Return the (x, y) coordinate for the center point of the cell that contains the specified text.  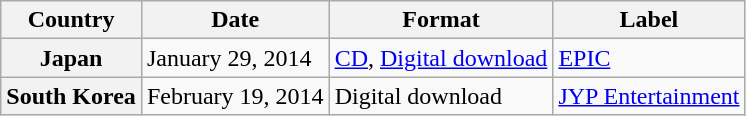
Digital download (441, 96)
CD, Digital download (441, 58)
JYP Entertainment (649, 96)
February 19, 2014 (235, 96)
South Korea (72, 96)
EPIC (649, 58)
Country (72, 20)
January 29, 2014 (235, 58)
Japan (72, 58)
Format (441, 20)
Date (235, 20)
Label (649, 20)
